For the text-containing cell, return its midpoint in [x, y] coordinate format. 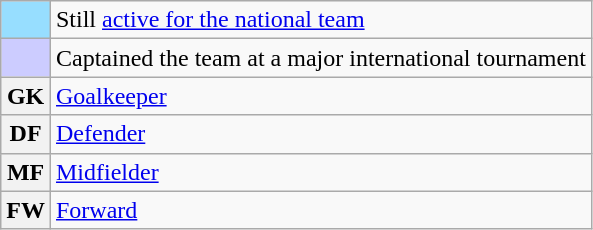
Defender [320, 134]
Midfielder [320, 172]
Goalkeeper [320, 96]
Still active for the national team [320, 20]
Captained the team at a major international tournament [320, 58]
Forward [320, 210]
GK [26, 96]
MF [26, 172]
DF [26, 134]
FW [26, 210]
